Extract the [x, y] coordinate from the center of the cell holding the provided text.  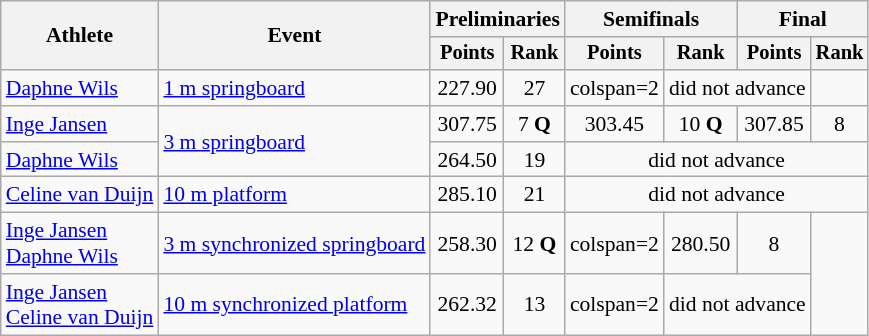
1 m springboard [294, 88]
303.45 [614, 124]
10 m platform [294, 195]
Preliminaries [497, 19]
258.30 [467, 244]
10 Q [700, 124]
27 [534, 88]
13 [534, 304]
Inge Jansen [80, 124]
21 [534, 195]
Inge JansenDaphne Wils [80, 244]
Inge JansenCeline van Duijn [80, 304]
12 Q [534, 244]
285.10 [467, 195]
Semifinals [651, 19]
227.90 [467, 88]
262.32 [467, 304]
3 m synchronized springboard [294, 244]
Celine van Duijn [80, 195]
307.75 [467, 124]
Final [802, 19]
Athlete [80, 36]
7 Q [534, 124]
307.85 [774, 124]
3 m springboard [294, 142]
280.50 [700, 244]
264.50 [467, 160]
10 m synchronized platform [294, 304]
Event [294, 36]
19 [534, 160]
